Search for the cell housing the specified text and yield its [x, y] center coordinate. 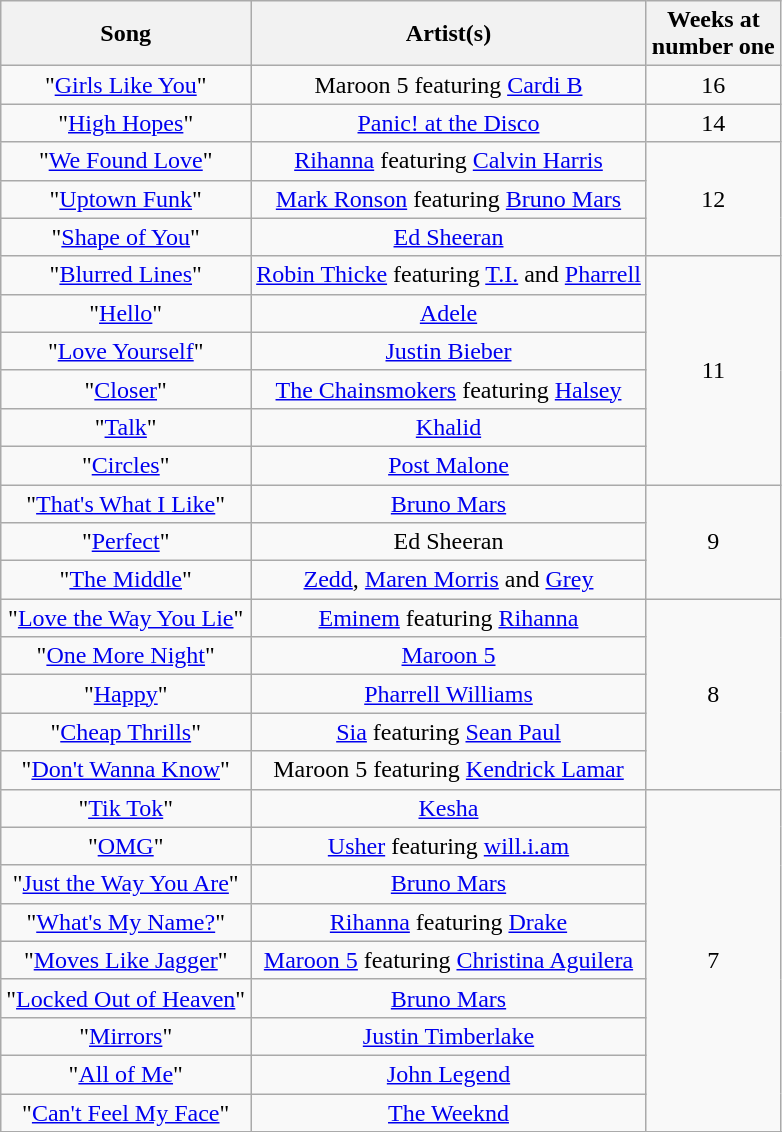
"Moves Like Jagger" [126, 960]
"Closer" [126, 389]
Weeks atnumber one [713, 34]
"Love the Way You Lie" [126, 618]
"Perfect" [126, 542]
11 [713, 370]
Sia featuring Sean Paul [449, 732]
Pharrell Williams [449, 694]
Usher featuring will.i.am [449, 846]
"Hello" [126, 313]
Rihanna featuring Drake [449, 922]
Robin Thicke featuring T.I. and Pharrell [449, 275]
"OMG" [126, 846]
John Legend [449, 1074]
Justin Timberlake [449, 1036]
"That's What I Like" [126, 503]
"Tik Tok" [126, 808]
Post Malone [449, 465]
"We Found Love" [126, 161]
"Shape of You" [126, 237]
"One More Night" [126, 656]
"Love Yourself" [126, 351]
Maroon 5 featuring Kendrick Lamar [449, 770]
14 [713, 123]
"Talk" [126, 427]
"The Middle" [126, 580]
8 [713, 694]
"Happy" [126, 694]
"Don't Wanna Know" [126, 770]
Panic! at the Disco [449, 123]
Song [126, 34]
"All of Me" [126, 1074]
Justin Bieber [449, 351]
"Locked Out of Heaven" [126, 998]
"Uptown Funk" [126, 199]
The Weeknd [449, 1113]
7 [713, 960]
"Girls Like You" [126, 85]
"Mirrors" [126, 1036]
Kesha [449, 808]
"Cheap Thrills" [126, 732]
Khalid [449, 427]
Rihanna featuring Calvin Harris [449, 161]
12 [713, 199]
16 [713, 85]
"Blurred Lines" [126, 275]
Adele [449, 313]
9 [713, 541]
Maroon 5 [449, 656]
Maroon 5 featuring Cardi B [449, 85]
Maroon 5 featuring Christina Aguilera [449, 960]
Zedd, Maren Morris and Grey [449, 580]
"What's My Name?" [126, 922]
Mark Ronson featuring Bruno Mars [449, 199]
Eminem featuring Rihanna [449, 618]
"Can't Feel My Face" [126, 1113]
"Circles" [126, 465]
Artist(s) [449, 34]
"Just the Way You Are" [126, 884]
"High Hopes" [126, 123]
The Chainsmokers featuring Halsey [449, 389]
